Determine the (x, y) coordinate at the center of the cell enclosing the given text.  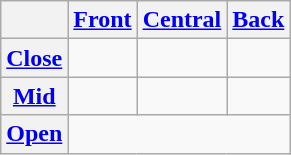
Back (258, 20)
Close (34, 58)
Open (34, 134)
Mid (34, 96)
Central (182, 20)
Front (102, 20)
